For the text-containing cell, return its midpoint in (x, y) coordinate format. 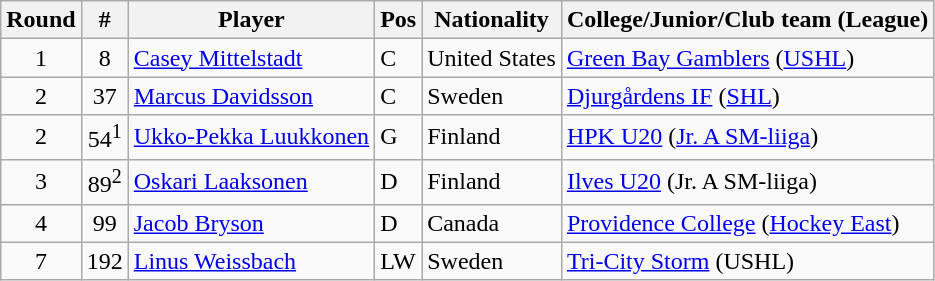
Providence College (Hockey East) (747, 223)
Ukko-Pekka Luukkonen (251, 138)
G (398, 138)
Djurgårdens IF (SHL) (747, 96)
Linus Weissbach (251, 261)
541 (104, 138)
Green Bay Gamblers (USHL) (747, 58)
Ilves U20 (Jr. A SM-liiga) (747, 182)
College/Junior/Club team (League) (747, 20)
Nationality (492, 20)
Jacob Bryson (251, 223)
1 (41, 58)
7 (41, 261)
Casey Mittelstadt (251, 58)
LW (398, 261)
Tri-City Storm (USHL) (747, 261)
4 (41, 223)
192 (104, 261)
99 (104, 223)
Player (251, 20)
8 (104, 58)
892 (104, 182)
Pos (398, 20)
United States (492, 58)
HPK U20 (Jr. A SM-liiga) (747, 138)
Marcus Davidsson (251, 96)
3 (41, 182)
37 (104, 96)
Canada (492, 223)
Round (41, 20)
Oskari Laaksonen (251, 182)
# (104, 20)
